Output the [X, Y] coordinate of the center of the cell containing the given text.  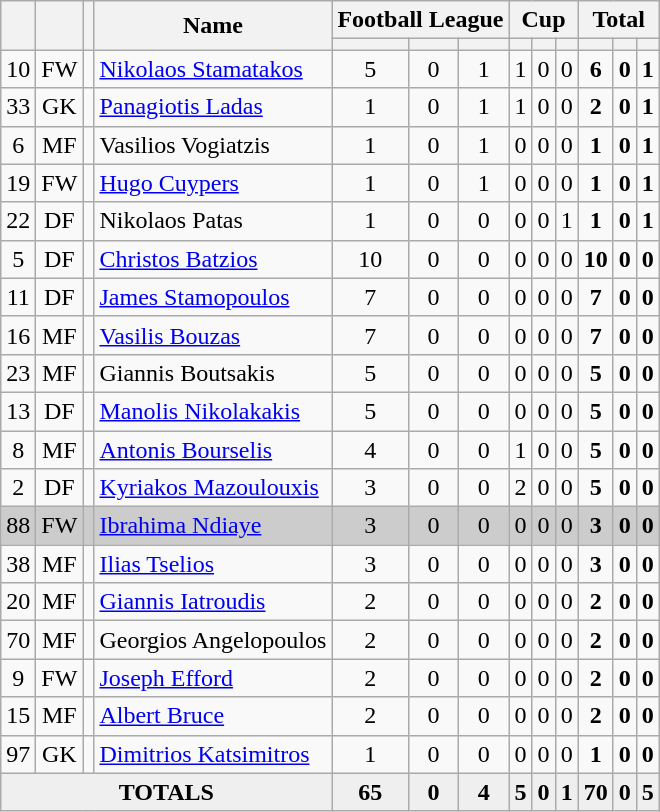
8 [18, 449]
James Stamopoulos [213, 297]
Albert Bruce [213, 716]
16 [18, 335]
20 [18, 602]
Georgios Angelopoulos [213, 640]
Christos Batzios [213, 259]
TOTALS [166, 792]
33 [18, 107]
19 [18, 183]
Antonis Bourselis [213, 449]
Ibrahima Ndiaye [213, 526]
Panagiotis Ladas [213, 107]
Joseph Efford [213, 678]
13 [18, 411]
Dimitrios Katsimitros [213, 754]
9 [18, 678]
65 [370, 792]
23 [18, 373]
15 [18, 716]
Kyriakos Mazoulouxis [213, 488]
ΜF [60, 640]
Giannis Boutsakis [213, 373]
Ilias Tselios [213, 564]
22 [18, 221]
Vasilis Bouzas [213, 335]
Giannis Iatroudis [213, 602]
Vasilios Vogiatzis [213, 145]
88 [18, 526]
Nikolaos Patas [213, 221]
Cup [544, 20]
Football League [420, 20]
Nikolaos Stamatakos [213, 69]
Name [213, 26]
Hugo Cuypers [213, 183]
38 [18, 564]
11 [18, 297]
Total [618, 20]
Manolis Nikolakakis [213, 411]
97 [18, 754]
